For the text-containing cell, return its midpoint in (X, Y) coordinate format. 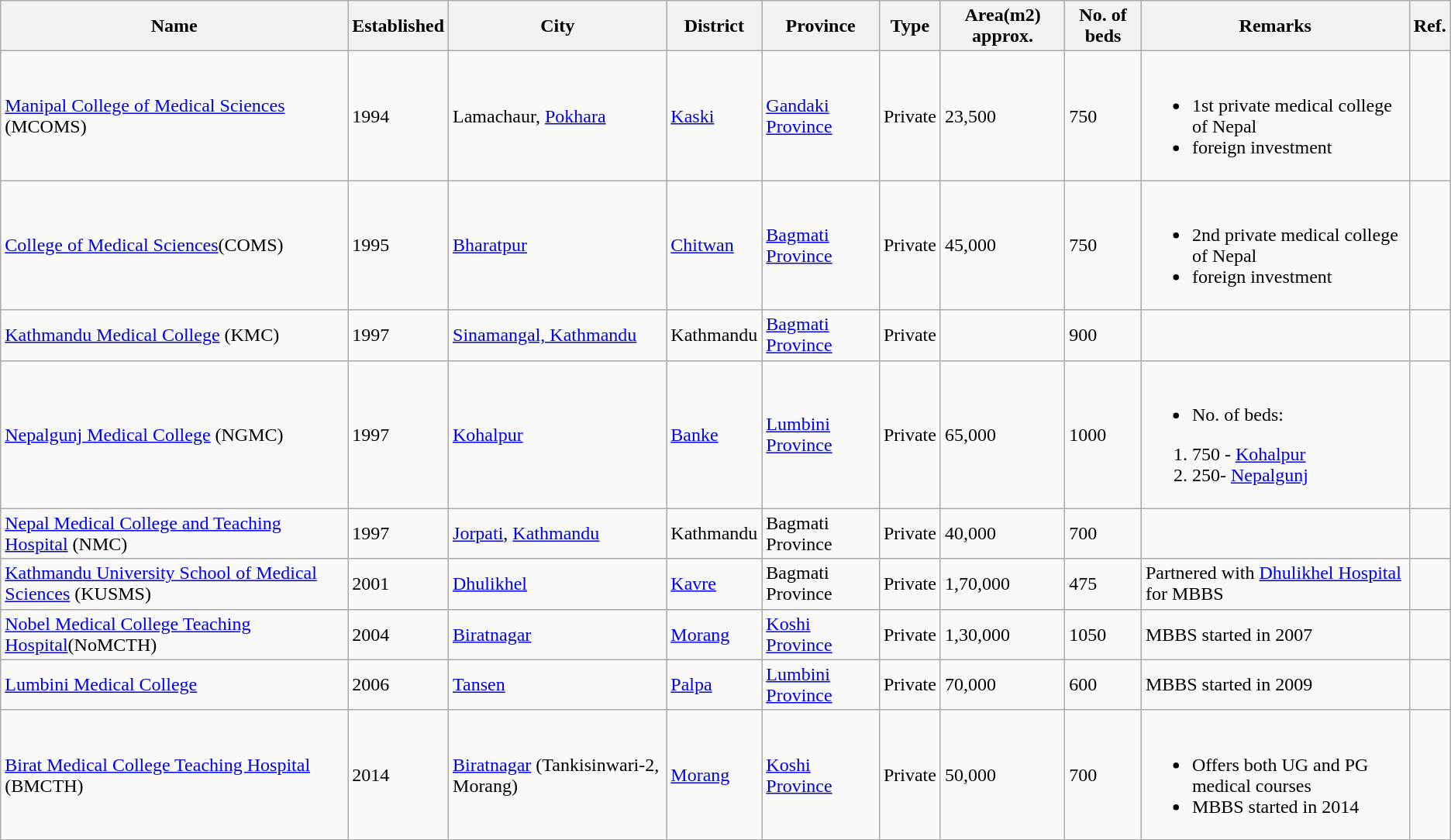
Dhulikhel (558, 584)
Biratnagar (558, 634)
70,000 (1002, 685)
Nobel Medical College Teaching Hospital(NoMCTH) (174, 634)
600 (1104, 685)
2nd private medical college of Nepalforeign investment (1275, 245)
1995 (398, 245)
Established (398, 26)
Area(m2) approx. (1002, 26)
Sinamangal, Kathmandu (558, 335)
Kaski (715, 116)
Kohalpur (558, 434)
Type (910, 26)
Nepal Medical College and Teaching Hospital (NMC) (174, 533)
2014 (398, 775)
45,000 (1002, 245)
Name (174, 26)
No. of beds (1104, 26)
City (558, 26)
Gandaki Province (821, 116)
Biratnagar (Tankisinwari-2, Morang) (558, 775)
Kathmandu Medical College (KMC) (174, 335)
50,000 (1002, 775)
1st private medical college of Nepalforeign investment (1275, 116)
Nepalgunj Medical College (NGMC) (174, 434)
40,000 (1002, 533)
District (715, 26)
MBBS started in 2009 (1275, 685)
Banke (715, 434)
900 (1104, 335)
1,30,000 (1002, 634)
Lamachaur, Pokhara (558, 116)
1000 (1104, 434)
65,000 (1002, 434)
Jorpati, Kathmandu (558, 533)
1994 (398, 116)
23,500 (1002, 116)
Chitwan (715, 245)
Kavre (715, 584)
Offers both UG and PG medical coursesMBBS started in 2014 (1275, 775)
No. of beds:750 - Kohalpur250- Nepalgunj (1275, 434)
Tansen (558, 685)
2004 (398, 634)
Remarks (1275, 26)
Birat Medical College Teaching Hospital (BMCTH) (174, 775)
2001 (398, 584)
2006 (398, 685)
1,70,000 (1002, 584)
Partnered with Dhulikhel Hospital for MBBS (1275, 584)
Province (821, 26)
475 (1104, 584)
College of Medical Sciences(COMS) (174, 245)
Bharatpur (558, 245)
1050 (1104, 634)
Kathmandu University School of Medical Sciences (KUSMS) (174, 584)
Lumbini Medical College (174, 685)
MBBS started in 2007 (1275, 634)
Manipal College of Medical Sciences (MCOMS) (174, 116)
Palpa (715, 685)
Ref. (1429, 26)
